From the cell containing the given text, extract its center point as (X, Y) coordinate. 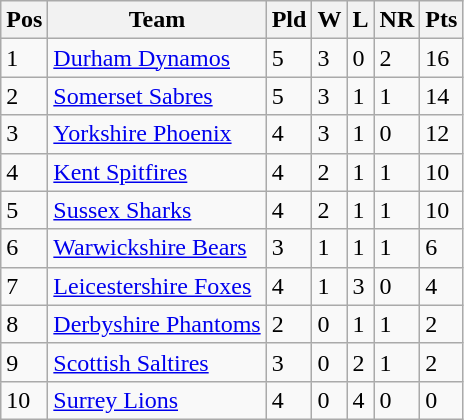
14 (442, 96)
16 (442, 58)
Warwickshire Bears (157, 248)
Sussex Sharks (157, 210)
Pts (442, 20)
Surrey Lions (157, 400)
12 (442, 134)
W (330, 20)
Durham Dynamos (157, 58)
Scottish Saltires (157, 362)
L (360, 20)
NR (397, 20)
9 (24, 362)
Kent Spitfires (157, 172)
Pos (24, 20)
8 (24, 324)
7 (24, 286)
Yorkshire Phoenix (157, 134)
Team (157, 20)
Pld (289, 20)
Leicestershire Foxes (157, 286)
Derbyshire Phantoms (157, 324)
Somerset Sabres (157, 96)
